Locate the cell with the specified text and output its [x, y] center coordinate. 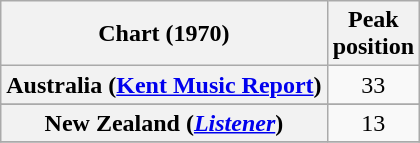
Australia (Kent Music Report) [164, 85]
33 [373, 85]
Peakposition [373, 34]
Chart (1970) [164, 34]
13 [373, 123]
New Zealand (Listener) [164, 123]
